Return the (X, Y) coordinate for the center point of the cell that contains the specified text.  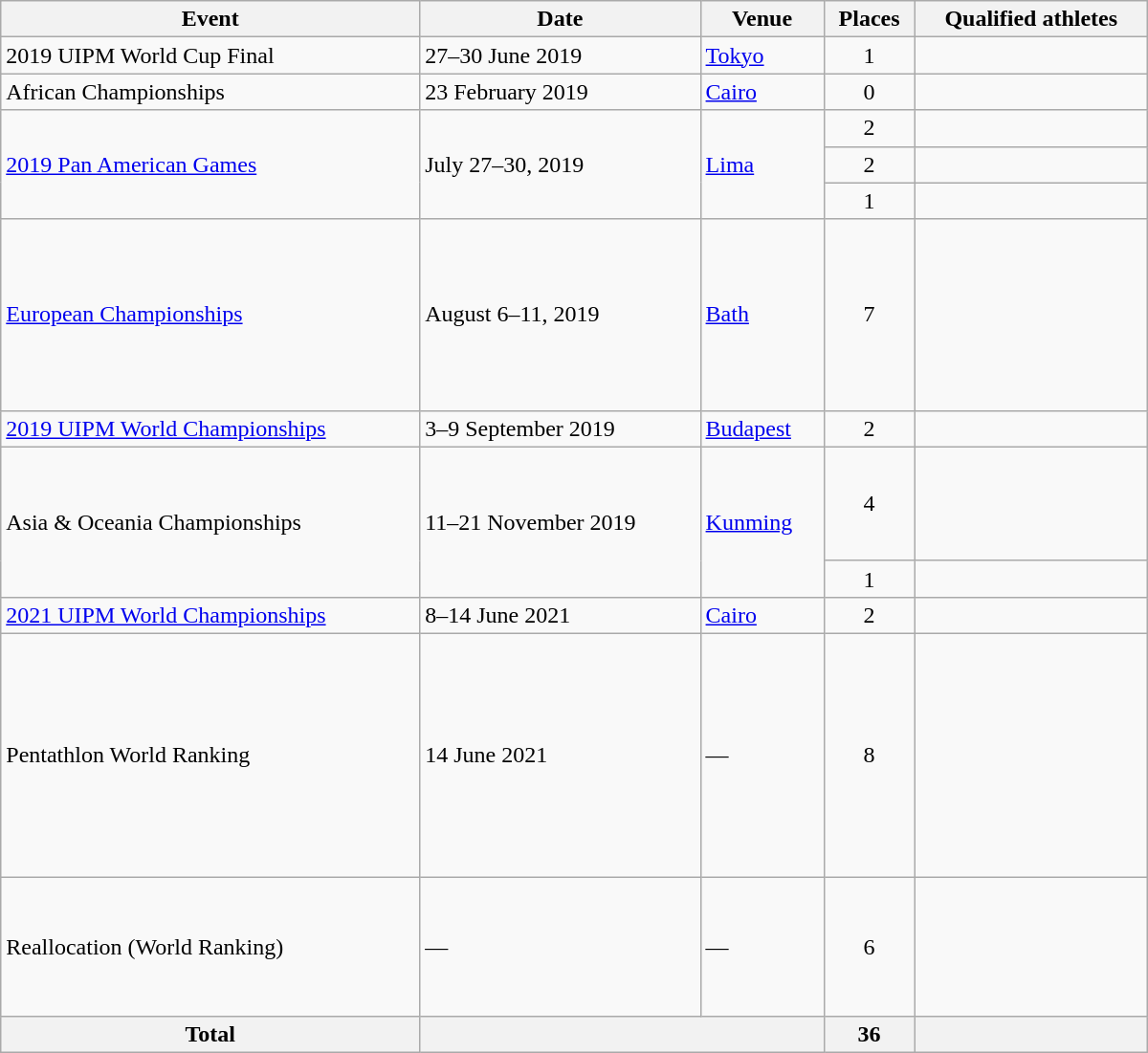
6 (869, 946)
2021 UIPM World Championships (210, 615)
Qualified athletes (1031, 19)
Tokyo (762, 55)
Bath (762, 315)
European Championships (210, 315)
7 (869, 315)
11–21 November 2019 (561, 522)
Venue (762, 19)
Pentathlon World Ranking (210, 755)
Event (210, 19)
Total (210, 1035)
August 6–11, 2019 (561, 315)
0 (869, 92)
Lima (762, 165)
Asia & Oceania Championships (210, 522)
3–9 September 2019 (561, 428)
Places (869, 19)
8–14 June 2021 (561, 615)
4 (869, 503)
27–30 June 2019 (561, 55)
Reallocation (World Ranking) (210, 946)
2019 UIPM World Championships (210, 428)
2019 Pan American Games (210, 165)
2019 UIPM World Cup Final (210, 55)
14 June 2021 (561, 755)
July 27–30, 2019 (561, 165)
Budapest (762, 428)
Kunming (762, 522)
African Championships (210, 92)
8 (869, 755)
36 (869, 1035)
Date (561, 19)
23 February 2019 (561, 92)
